For the text-containing cell, return its midpoint in (x, y) coordinate format. 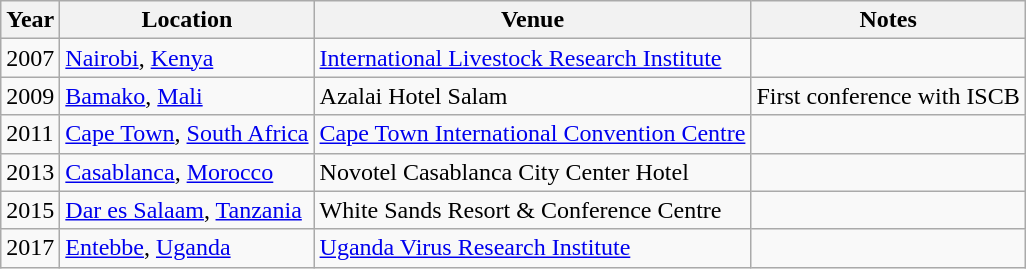
Location (187, 20)
Novotel Casablanca City Center Hotel (532, 172)
First conference with ISCB (888, 96)
International Livestock Research Institute (532, 58)
Cape Town International Convention Centre (532, 134)
Uganda Virus Research Institute (532, 248)
Notes (888, 20)
Casablanca, Morocco (187, 172)
Cape Town, South Africa (187, 134)
Bamako, Mali (187, 96)
2013 (30, 172)
White Sands Resort & Conference Centre (532, 210)
2015 (30, 210)
Entebbe, Uganda (187, 248)
Year (30, 20)
Azalai Hotel Salam (532, 96)
2009 (30, 96)
2017 (30, 248)
Nairobi, Kenya (187, 58)
2007 (30, 58)
Venue (532, 20)
Dar es Salaam, Tanzania (187, 210)
2011 (30, 134)
